Identify which cell holds the provided text, then report its (X, Y) central coordinate. 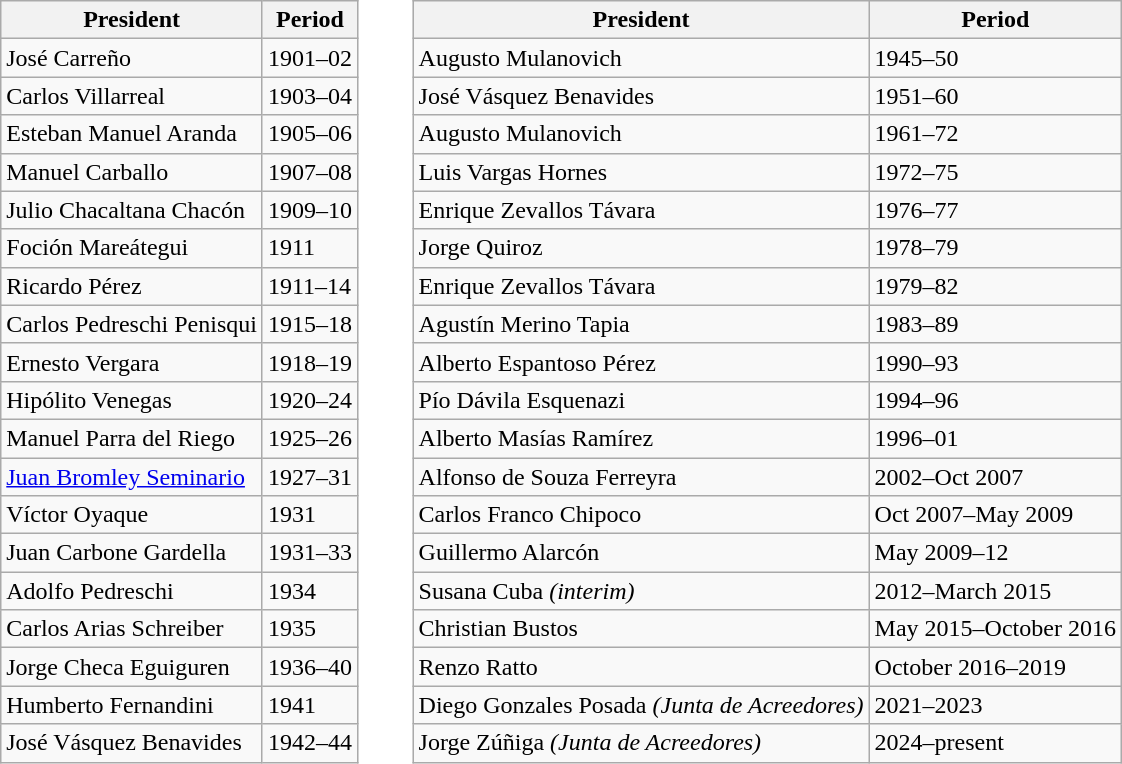
1927–31 (310, 477)
1911 (310, 248)
Humberto Fernandini (132, 705)
Víctor Oyaque (132, 515)
Foción Mareátegui (132, 248)
May 2009–12 (995, 553)
1907–08 (310, 172)
2024–present (995, 743)
1903–04 (310, 96)
Esteban Manuel Aranda (132, 134)
1945–50 (995, 58)
1918–19 (310, 362)
1972–75 (995, 172)
José Carreño (132, 58)
1934 (310, 591)
Oct 2007–May 2009 (995, 515)
Alberto Masías Ramírez (641, 438)
Susana Cuba (interim) (641, 591)
Jorge Quiroz (641, 248)
Jorge Checa Eguiguren (132, 667)
Guillermo Alarcón (641, 553)
1931 (310, 515)
1901–02 (310, 58)
2012–March 2015 (995, 591)
Juan Carbone Gardella (132, 553)
1996–01 (995, 438)
Pío Dávila Esquenazi (641, 400)
Diego Gonzales Posada (Junta de Acreedores) (641, 705)
1942–44 (310, 743)
2002–Oct 2007 (995, 477)
Jorge Zúñiga (Junta de Acreedores) (641, 743)
1935 (310, 629)
1915–18 (310, 324)
1994–96 (995, 400)
Carlos Pedreschi Penisqui (132, 324)
Manuel Carballo (132, 172)
Renzo Ratto (641, 667)
Carlos Arias Schreiber (132, 629)
1983–89 (995, 324)
Ricardo Pérez (132, 286)
Juan Bromley Seminario (132, 477)
1979–82 (995, 286)
Manuel Parra del Riego (132, 438)
1961–72 (995, 134)
2021–2023 (995, 705)
Alberto Espantoso Pérez (641, 362)
Luis Vargas Hornes (641, 172)
1909–10 (310, 210)
1941 (310, 705)
Ernesto Vergara (132, 362)
1951–60 (995, 96)
1905–06 (310, 134)
Christian Bustos (641, 629)
1936–40 (310, 667)
Carlos Villarreal (132, 96)
1920–24 (310, 400)
1978–79 (995, 248)
May 2015–October 2016 (995, 629)
Hipólito Venegas (132, 400)
1976–77 (995, 210)
Carlos Franco Chipoco (641, 515)
1990–93 (995, 362)
Agustín Merino Tapia (641, 324)
Adolfo Pedreschi (132, 591)
1925–26 (310, 438)
Alfonso de Souza Ferreyra (641, 477)
Julio Chacaltana Chacón (132, 210)
1931–33 (310, 553)
1911–14 (310, 286)
October 2016–2019 (995, 667)
